Search for the cell housing the specified text and yield its [x, y] center coordinate. 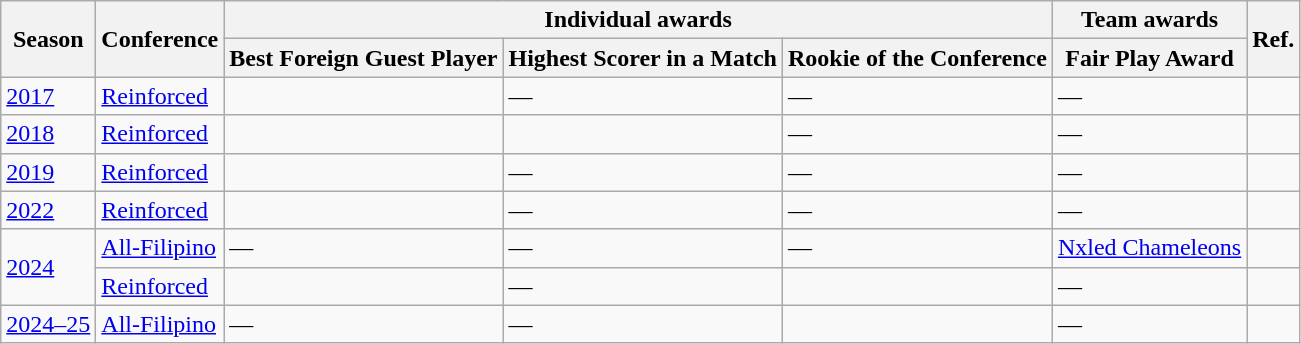
2024 [48, 267]
Ref. [1274, 39]
Individual awards [638, 20]
2022 [48, 210]
Highest Scorer in a Match [642, 58]
2018 [48, 134]
Conference [160, 39]
2024–25 [48, 324]
Fair Play Award [1149, 58]
Rookie of the Conference [917, 58]
Team awards [1149, 20]
2017 [48, 96]
Nxled Chameleons [1149, 248]
Best Foreign Guest Player [364, 58]
Season [48, 39]
2019 [48, 172]
